Identify which cell holds the provided text, then report its [x, y] central coordinate. 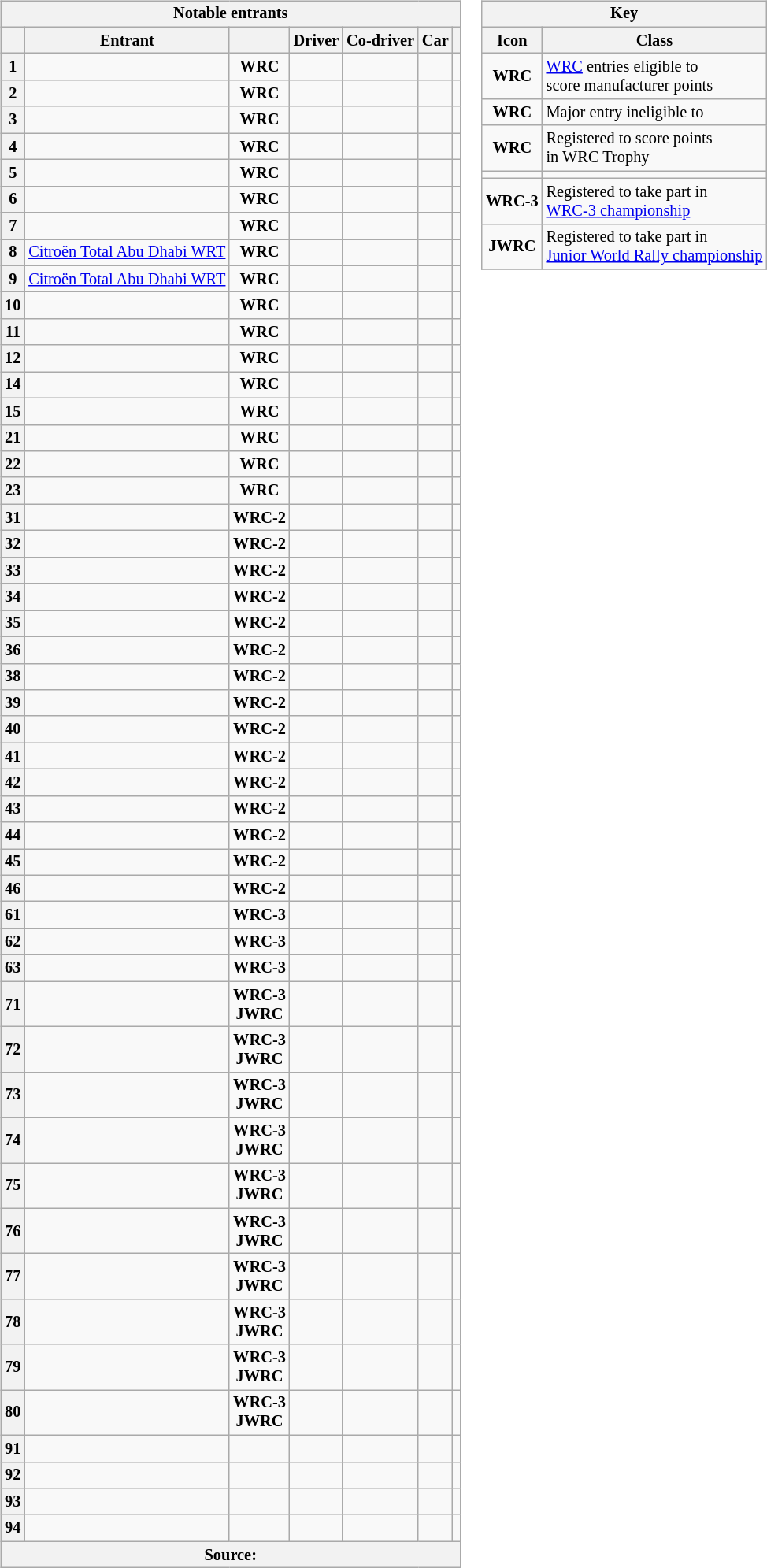
Notable entrants [230, 14]
3 [13, 120]
Icon [512, 40]
74 [13, 1140]
77 [13, 1277]
94 [13, 1528]
93 [13, 1502]
46 [13, 888]
Registered to take part inWRC-3 championship [655, 202]
91 [13, 1448]
11 [13, 332]
1 [13, 67]
35 [13, 624]
Driver [317, 40]
92 [13, 1475]
14 [13, 385]
63 [13, 968]
79 [13, 1367]
80 [13, 1413]
WRC entries eligible toscore manufacturer points [655, 76]
Key [624, 14]
Class [655, 40]
76 [13, 1231]
38 [13, 677]
Entrant [127, 40]
Source: [230, 1555]
21 [13, 438]
78 [13, 1322]
44 [13, 836]
31 [13, 517]
42 [13, 783]
8 [13, 253]
9 [13, 279]
7 [13, 226]
Registered to take part inJunior World Rally championship [655, 247]
45 [13, 862]
12 [13, 358]
34 [13, 597]
73 [13, 1095]
41 [13, 756]
6 [13, 199]
39 [13, 703]
2 [13, 94]
15 [13, 411]
71 [13, 1004]
72 [13, 1050]
43 [13, 809]
10 [13, 306]
5 [13, 173]
Registered to score points in WRC Trophy [655, 148]
75 [13, 1186]
Car [435, 40]
23 [13, 491]
61 [13, 915]
22 [13, 465]
62 [13, 942]
33 [13, 570]
JWRC [512, 247]
Major entry ineligible to [655, 113]
4 [13, 146]
32 [13, 544]
40 [13, 729]
Co-driver [380, 40]
36 [13, 650]
